Find where the given text appears and provide that cell's center as [X, Y] coordinate. 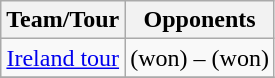
(won) – (won) [200, 58]
Team/Tour [63, 20]
Opponents [200, 20]
Ireland tour [63, 58]
